Determine the (X, Y) coordinate at the center of the cell enclosing the given text.  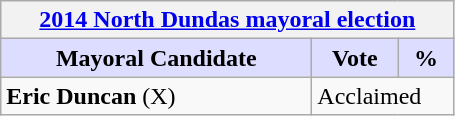
Eric Duncan (X) (156, 96)
Vote (355, 58)
Acclaimed (383, 96)
Mayoral Candidate (156, 58)
2014 North Dundas mayoral election (228, 20)
% (426, 58)
